Provide the (x, y) coordinate of the cell's center where the given text is located.  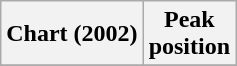
Peakposition (189, 34)
Chart (2002) (72, 34)
